Scan for the cell matching the given text and deliver its [X, Y] coordinate at center. 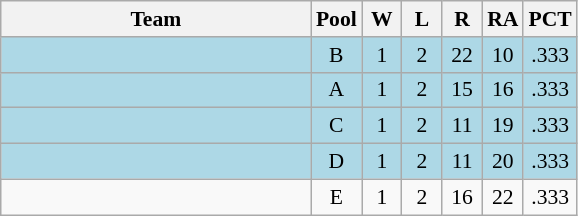
PCT [550, 19]
W [382, 19]
Pool [336, 19]
10 [502, 55]
B [336, 55]
L [422, 19]
20 [502, 162]
19 [502, 126]
C [336, 126]
Team [156, 19]
RA [502, 19]
15 [462, 90]
R [462, 19]
D [336, 162]
A [336, 90]
E [336, 197]
